Determine the [X, Y] coordinate at the center of the cell enclosing the given text.  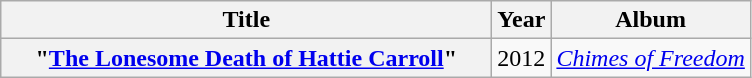
Year [522, 20]
"The Lonesome Death of Hattie Carroll" [246, 58]
Chimes of Freedom [650, 58]
Title [246, 20]
2012 [522, 58]
Album [650, 20]
